Pinpoint the cell where the given text exists, returning its (X, Y) midpoint coordinate. 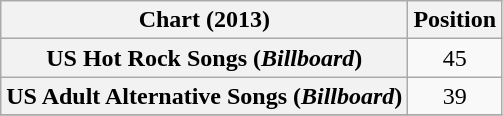
Chart (2013) (204, 20)
US Adult Alternative Songs (Billboard) (204, 96)
45 (455, 58)
Position (455, 20)
US Hot Rock Songs (Billboard) (204, 58)
39 (455, 96)
